Identify which cell holds the provided text, then report its [x, y] central coordinate. 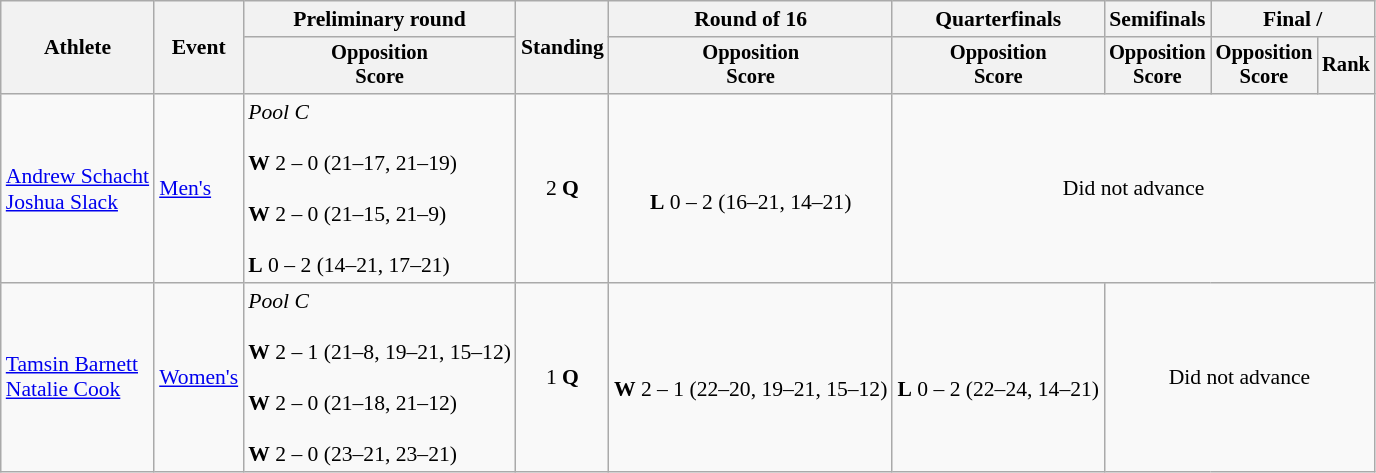
Tamsin BarnettNatalie Cook [78, 378]
Andrew SchachtJoshua Slack [78, 188]
Athlete [78, 48]
Preliminary round [380, 19]
L 0 – 2 (16–21, 14–21) [751, 188]
W 2 – 1 (22–20, 19–21, 15–12) [751, 378]
1 Q [562, 378]
2 Q [562, 188]
Rank [1346, 66]
Semifinals [1158, 19]
Men's [198, 188]
Pool CW 2 – 1 (21–8, 19–21, 15–12)W 2 – 0 (21–18, 21–12)W 2 – 0 (23–21, 23–21) [380, 378]
Standing [562, 48]
Women's [198, 378]
Pool CW 2 – 0 (21–17, 21–19)W 2 – 0 (21–15, 21–9)L 0 – 2 (14–21, 17–21) [380, 188]
Round of 16 [751, 19]
Event [198, 48]
L 0 – 2 (22–24, 14–21) [998, 378]
Quarterfinals [998, 19]
Final / [1293, 19]
